Determine the [X, Y] coordinate at the center of the cell enclosing the given text.  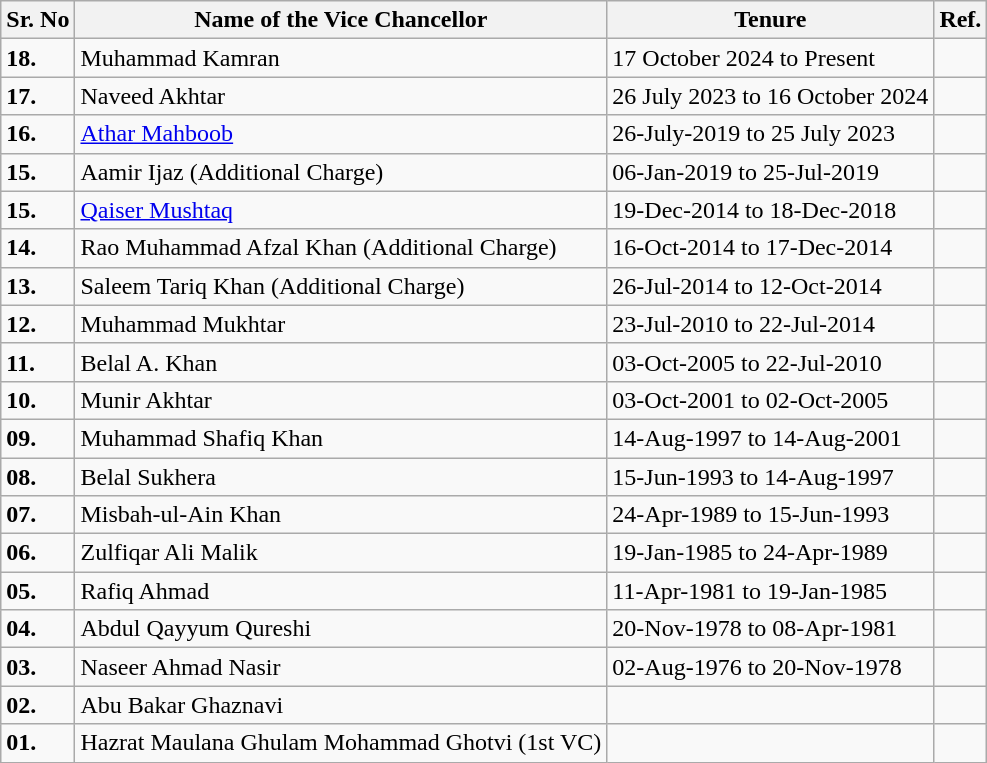
14. [38, 248]
Qaiser Mushtaq [341, 210]
24-Apr-1989 to 15-Jun-1993 [770, 515]
11. [38, 362]
13. [38, 286]
Munir Akhtar [341, 400]
09. [38, 438]
Athar Mahboob [341, 134]
03-Oct-2005 to 22-Jul-2010 [770, 362]
Rao Muhammad Afzal Khan (Additional Charge) [341, 248]
26-Jul-2014 to 12-Oct-2014 [770, 286]
Tenure [770, 20]
03. [38, 667]
01. [38, 743]
Saleem Tariq Khan (Additional Charge) [341, 286]
02-Aug-1976 to 20-Nov-1978 [770, 667]
Muhammad Kamran [341, 58]
07. [38, 515]
Muhammad Mukhtar [341, 324]
Abu Bakar Ghaznavi [341, 705]
02. [38, 705]
05. [38, 591]
Rafiq Ahmad [341, 591]
Belal Sukhera [341, 477]
17 October 2024 to Present [770, 58]
06-Jan-2019 to 25-Jul-2019 [770, 172]
06. [38, 553]
26 July 2023 to 16 October 2024 [770, 96]
12. [38, 324]
04. [38, 629]
Misbah-ul-Ain Khan [341, 515]
Name of the Vice Chancellor [341, 20]
20-Nov-1978 to 08-Apr-1981 [770, 629]
16-Oct-2014 to 17-Dec-2014 [770, 248]
18. [38, 58]
26-July-2019 to 25 July 2023 [770, 134]
Zulfiqar Ali Malik [341, 553]
Ref. [960, 20]
16. [38, 134]
Aamir Ijaz (Additional Charge) [341, 172]
Abdul Qayyum Qureshi [341, 629]
23-Jul-2010 to 22-Jul-2014 [770, 324]
Belal A. Khan [341, 362]
03-Oct-2001 to 02-Oct-2005 [770, 400]
08. [38, 477]
Sr. No [38, 20]
17. [38, 96]
Hazrat Maulana Ghulam Mohammad Ghotvi (1st VC) [341, 743]
Muhammad Shafiq Khan [341, 438]
Naseer Ahmad Nasir [341, 667]
19-Jan-1985 to 24-Apr-1989 [770, 553]
Naveed Akhtar [341, 96]
14-Aug-1997 to 14-Aug-2001 [770, 438]
10. [38, 400]
15-Jun-1993 to 14-Aug-1997 [770, 477]
19-Dec-2014 to 18-Dec-2018 [770, 210]
11-Apr-1981 to 19-Jan-1985 [770, 591]
